Extract the (X, Y) coordinate from the center of the cell holding the provided text.  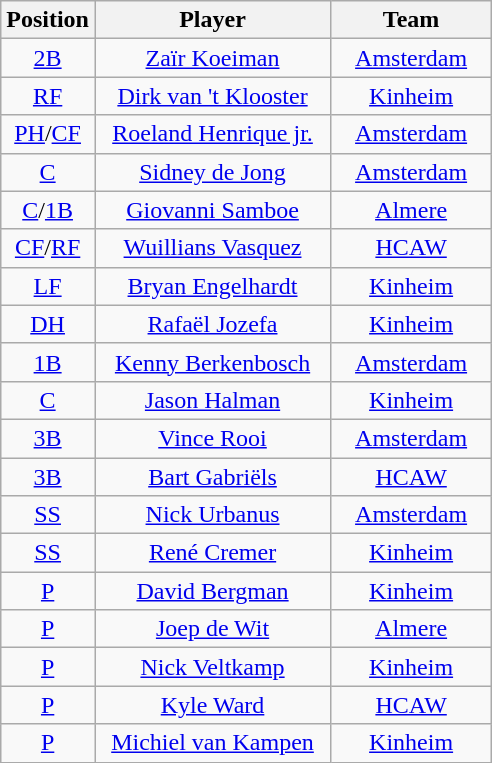
Giovanni Samboe (212, 210)
Joep de Wit (212, 629)
DH (48, 324)
Roeland Henrique jr. (212, 134)
Michiel van Kampen (212, 743)
Jason Halman (212, 400)
PH/CF (48, 134)
Position (48, 20)
Zaïr Koeiman (212, 58)
2B (48, 58)
RF (48, 96)
Sidney de Jong (212, 172)
Vince Rooi (212, 438)
Kenny Berkenbosch (212, 362)
Rafaël Jozefa (212, 324)
Bart Gabriëls (212, 477)
Kyle Ward (212, 705)
David Bergman (212, 591)
Dirk van 't Klooster (212, 96)
Team (412, 20)
LF (48, 286)
René Cremer (212, 553)
CF/RF (48, 248)
Player (212, 20)
1B (48, 362)
Nick Urbanus (212, 515)
Bryan Engelhardt (212, 286)
C/1B (48, 210)
Nick Veltkamp (212, 667)
Wuillians Vasquez (212, 248)
